From the cell containing the given text, extract its center point as [x, y] coordinate. 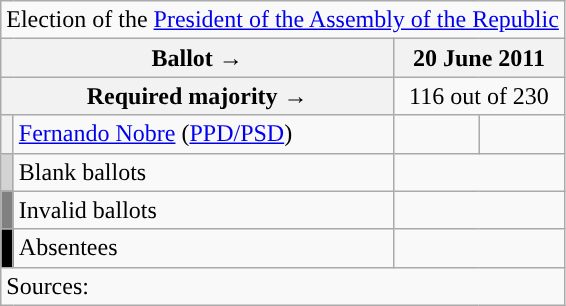
Absentees [203, 248]
Invalid ballots [203, 210]
Sources: [283, 286]
20 June 2011 [480, 58]
Election of the President of the Assembly of the Republic [283, 20]
Required majority → [198, 96]
Ballot → [198, 58]
116 out of 230 [480, 96]
Fernando Nobre (PPD/PSD) [203, 134]
Blank ballots [203, 172]
